Provide the (x, y) coordinate of the cell's center where the given text is located.  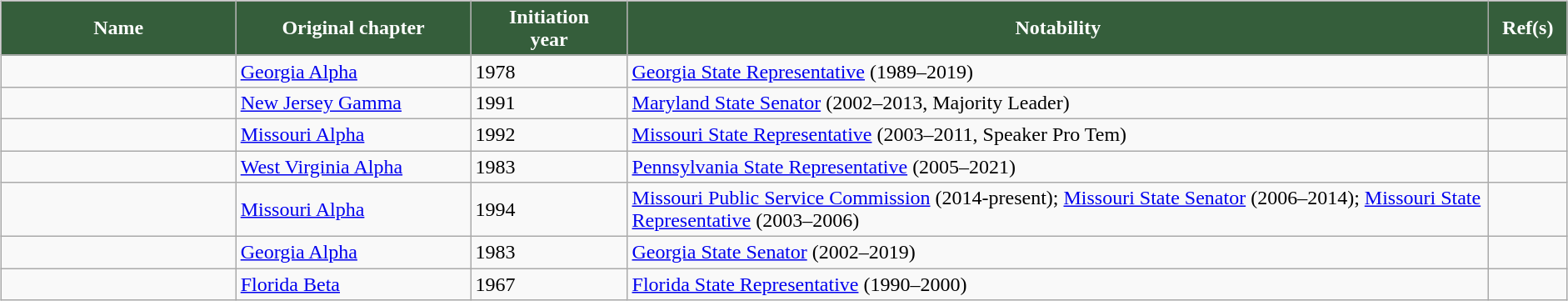
New Jersey Gamma (353, 103)
Initiationyear (549, 28)
Georgia State Representative (1989–2019) (1058, 71)
1991 (549, 103)
Ref(s) (1528, 28)
Georgia State Senator (2002–2019) (1058, 253)
1994 (549, 210)
1978 (549, 71)
1992 (549, 134)
Notability (1058, 28)
Florida State Representative (1990–2000) (1058, 284)
1967 (549, 284)
Florida Beta (353, 284)
Missouri Public Service Commission (2014-present); Missouri State Senator (2006–2014); Missouri State Representative (2003–2006) (1058, 210)
Original chapter (353, 28)
Maryland State Senator (2002–2013, Majority Leader) (1058, 103)
Pennsylvania State Representative (2005–2021) (1058, 166)
Missouri State Representative (2003–2011, Speaker Pro Tem) (1058, 134)
Name (118, 28)
West Virginia Alpha (353, 166)
